Identify which cell holds the provided text, then report its (x, y) central coordinate. 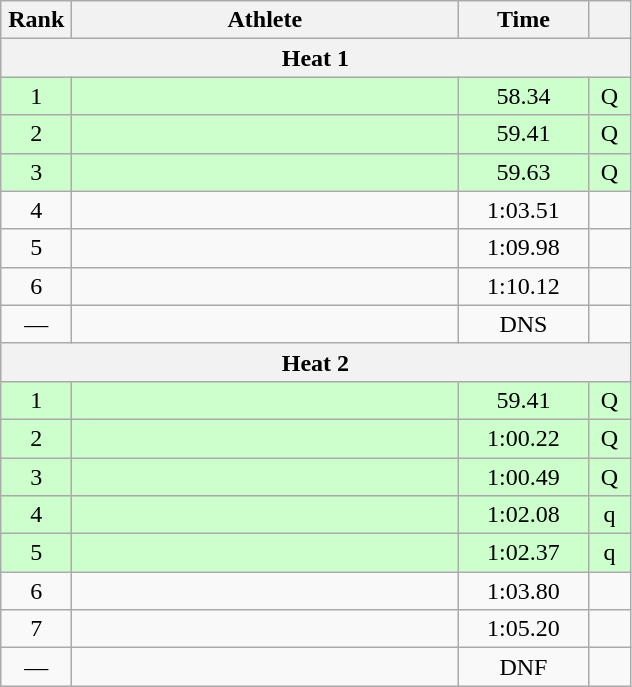
1:02.08 (524, 515)
1:02.37 (524, 553)
1:05.20 (524, 629)
1:00.22 (524, 438)
DNS (524, 324)
7 (36, 629)
1:10.12 (524, 286)
58.34 (524, 96)
1:03.80 (524, 591)
Heat 1 (316, 58)
DNF (524, 667)
Time (524, 20)
Athlete (265, 20)
59.63 (524, 172)
Heat 2 (316, 362)
1:00.49 (524, 477)
1:09.98 (524, 248)
Rank (36, 20)
1:03.51 (524, 210)
